Find where the given text appears and provide that cell's center as (X, Y) coordinate. 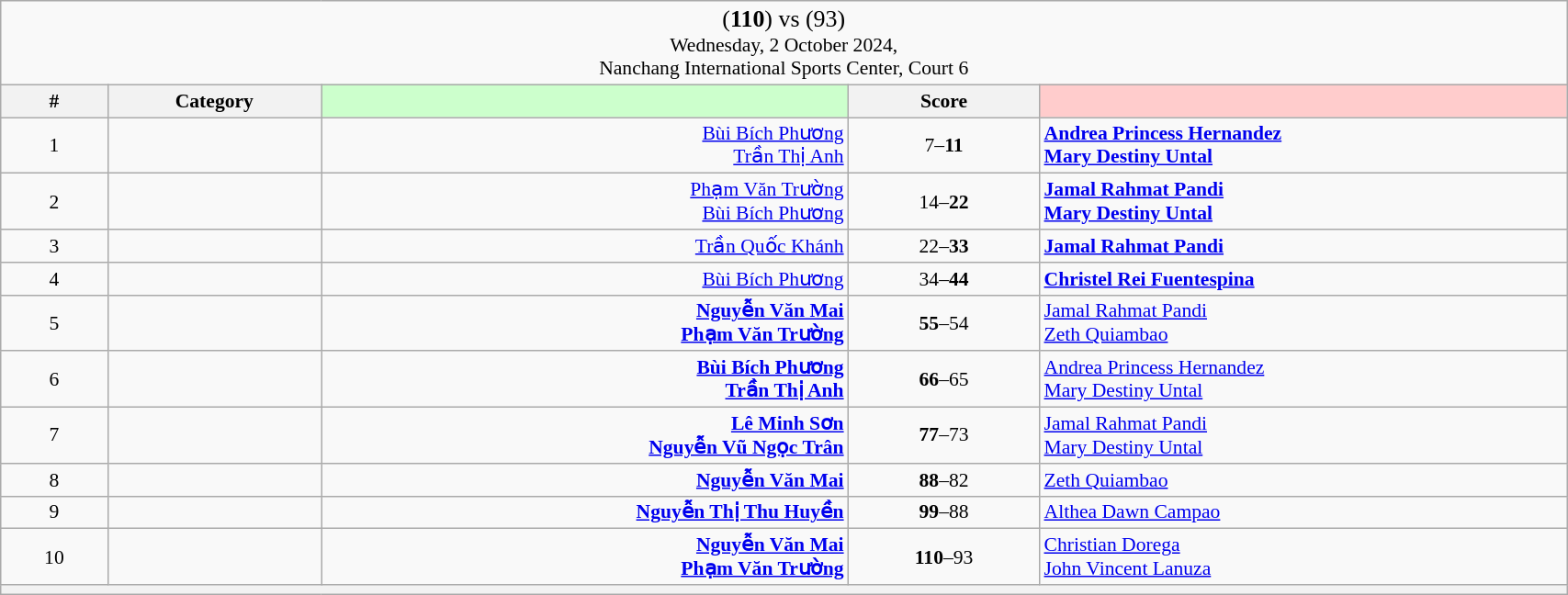
Christian Dorega John Vincent Lanuza (1303, 556)
Nguyễn Văn Mai (585, 480)
6 (54, 380)
Bùi Bích Phương (585, 279)
Category (215, 101)
Jamal Rahmat Pandi Zeth Quiambao (1303, 323)
77–73 (944, 435)
66–65 (944, 380)
9 (54, 512)
Score (944, 101)
34–44 (944, 279)
Trần Quốc Khánh (585, 246)
55–54 (944, 323)
Althea Dawn Campao (1303, 512)
22–33 (944, 246)
14–22 (944, 202)
7 (54, 435)
110–93 (944, 556)
Phạm Văn Trường Bùi Bích Phương (585, 202)
8 (54, 480)
7–11 (944, 145)
Christel Rei Fuentespina (1303, 279)
Zeth Quiambao (1303, 480)
1 (54, 145)
2 (54, 202)
10 (54, 556)
Lê Minh Sơn Nguyễn Vũ Ngọc Trân (585, 435)
(110) vs (93)Wednesday, 2 October 2024, Nanchang International Sports Center, Court 6 (784, 42)
# (54, 101)
5 (54, 323)
99–88 (944, 512)
Jamal Rahmat Pandi (1303, 246)
3 (54, 246)
88–82 (944, 480)
4 (54, 279)
Nguyễn Thị Thu Huyền (585, 512)
